For the text-containing cell, return its midpoint in (x, y) coordinate format. 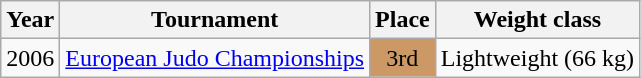
2006 (30, 58)
Lightweight (66 kg) (537, 58)
Weight class (537, 20)
3rd (403, 58)
Tournament (215, 20)
Place (403, 20)
Year (30, 20)
European Judo Championships (215, 58)
